Capture the cell that displays the provided text and extract its (X, Y) central coordinate. 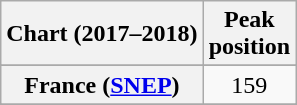
France (SNEP) (102, 85)
Peakposition (249, 34)
159 (249, 85)
Chart (2017–2018) (102, 34)
